From the cell containing the given text, extract its center point as [x, y] coordinate. 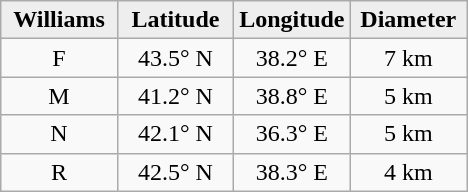
N [59, 134]
43.5° N [175, 58]
42.5° N [175, 172]
F [59, 58]
41.2° N [175, 96]
Williams [59, 20]
38.2° E [292, 58]
Longitude [292, 20]
M [59, 96]
7 km [408, 58]
Diameter [408, 20]
38.8° E [292, 96]
36.3° E [292, 134]
42.1° N [175, 134]
Latitude [175, 20]
38.3° E [292, 172]
4 km [408, 172]
R [59, 172]
